Search for the cell housing the specified text and yield its (X, Y) center coordinate. 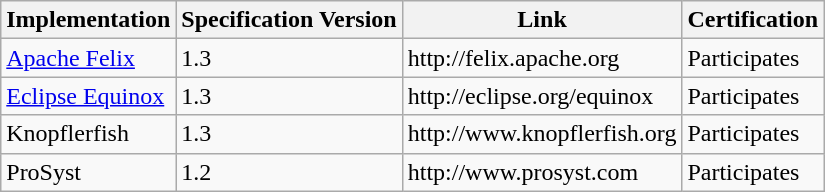
ProSyst (88, 172)
http://eclipse.org/equinox (542, 96)
Implementation (88, 20)
Knopflerfish (88, 134)
http://felix.apache.org (542, 58)
http://www.prosyst.com (542, 172)
Certification (753, 20)
http://www.knopflerfish.org (542, 134)
Eclipse Equinox (88, 96)
Link (542, 20)
Specification Version (289, 20)
1.2 (289, 172)
Apache Felix (88, 58)
